Pinpoint the cell where the given text exists, returning its [x, y] midpoint coordinate. 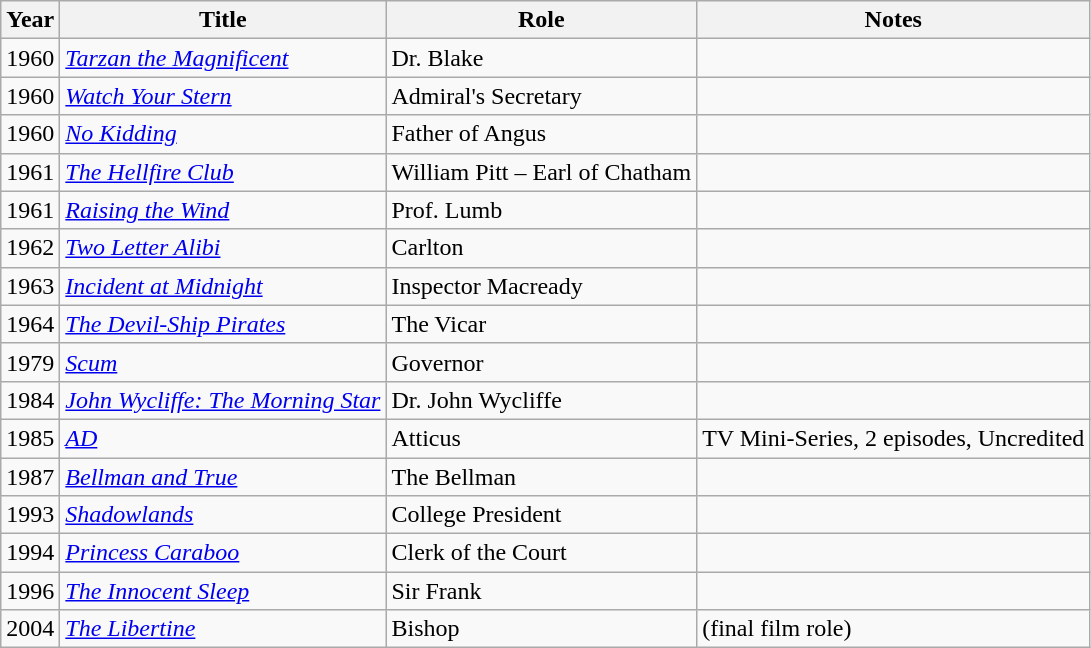
1994 [30, 553]
Role [542, 20]
The Bellman [542, 477]
Bishop [542, 629]
Dr. Blake [542, 58]
Atticus [542, 438]
Clerk of the Court [542, 553]
Bellman and True [223, 477]
No Kidding [223, 134]
The Innocent Sleep [223, 591]
1962 [30, 248]
Inspector Macready [542, 286]
Title [223, 20]
The Hellfire Club [223, 172]
Two Letter Alibi [223, 248]
TV Mini-Series, 2 episodes, Uncredited [894, 438]
Father of Angus [542, 134]
1985 [30, 438]
Prof. Lumb [542, 210]
1993 [30, 515]
Raising the Wind [223, 210]
The Vicar [542, 324]
College President [542, 515]
The Libertine [223, 629]
Admiral's Secretary [542, 96]
William Pitt – Earl of Chatham [542, 172]
Watch Your Stern [223, 96]
Tarzan the Magnificent [223, 58]
1996 [30, 591]
Scum [223, 362]
1963 [30, 286]
Notes [894, 20]
1979 [30, 362]
Carlton [542, 248]
Dr. John Wycliffe [542, 400]
1987 [30, 477]
Incident at Midnight [223, 286]
Year [30, 20]
1964 [30, 324]
Shadowlands [223, 515]
(final film role) [894, 629]
The Devil-Ship Pirates [223, 324]
Governor [542, 362]
1984 [30, 400]
AD [223, 438]
John Wycliffe: The Morning Star [223, 400]
2004 [30, 629]
Princess Caraboo [223, 553]
Sir Frank [542, 591]
